Pinpoint the cell where the given text exists, returning its [x, y] midpoint coordinate. 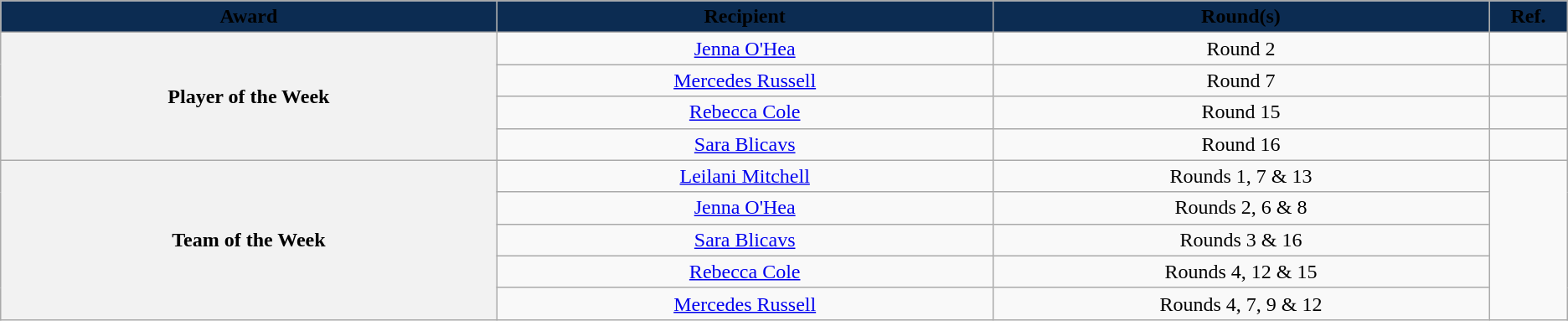
Round 16 [1240, 144]
Round 2 [1240, 49]
Rounds 1, 7 & 13 [1240, 176]
Rounds 3 & 16 [1240, 240]
Team of the Week [249, 240]
Rounds 4, 12 & 15 [1240, 272]
Round(s) [1240, 17]
Round 15 [1240, 112]
Award [249, 17]
Recipient [745, 17]
Player of the Week [249, 96]
Round 7 [1240, 80]
Rounds 2, 6 & 8 [1240, 208]
Ref. [1529, 17]
Leilani Mitchell [745, 176]
Rounds 4, 7, 9 & 12 [1240, 303]
